From the cell containing the given text, extract its center point as [X, Y] coordinate. 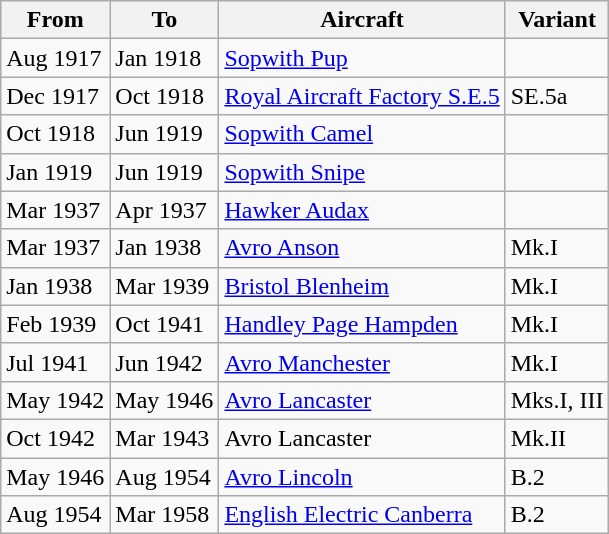
Royal Aircraft Factory S.E.5 [362, 96]
Oct 1941 [164, 324]
Aug 1917 [56, 58]
Avro Anson [362, 248]
Sopwith Pup [362, 58]
Variant [557, 20]
May 1942 [56, 400]
Jul 1941 [56, 362]
Handley Page Hampden [362, 324]
Feb 1939 [56, 324]
Jan 1919 [56, 172]
Jun 1942 [164, 362]
Mk.II [557, 438]
To [164, 20]
Mar 1943 [164, 438]
Aircraft [362, 20]
Oct 1942 [56, 438]
Apr 1937 [164, 210]
Bristol Blenheim [362, 286]
Avro Manchester [362, 362]
Dec 1917 [56, 96]
English Electric Canberra [362, 515]
Mks.I, III [557, 400]
Avro Lincoln [362, 477]
Mar 1958 [164, 515]
From [56, 20]
Hawker Audax [362, 210]
SE.5a [557, 96]
Sopwith Snipe [362, 172]
Mar 1939 [164, 286]
Sopwith Camel [362, 134]
Jan 1918 [164, 58]
